Scan for the cell matching the given text and deliver its (X, Y) coordinate at center. 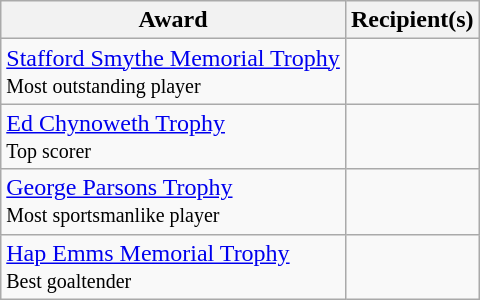
Hap Emms Memorial TrophyBest goaltender (174, 266)
Ed Chynoweth TrophyTop scorer (174, 136)
Stafford Smythe Memorial Trophy Most outstanding player (174, 72)
George Parsons TrophyMost sportsmanlike player (174, 202)
Recipient(s) (412, 20)
Award (174, 20)
